Detect which cell encompasses the target text, then output its [X, Y] center coordinate. 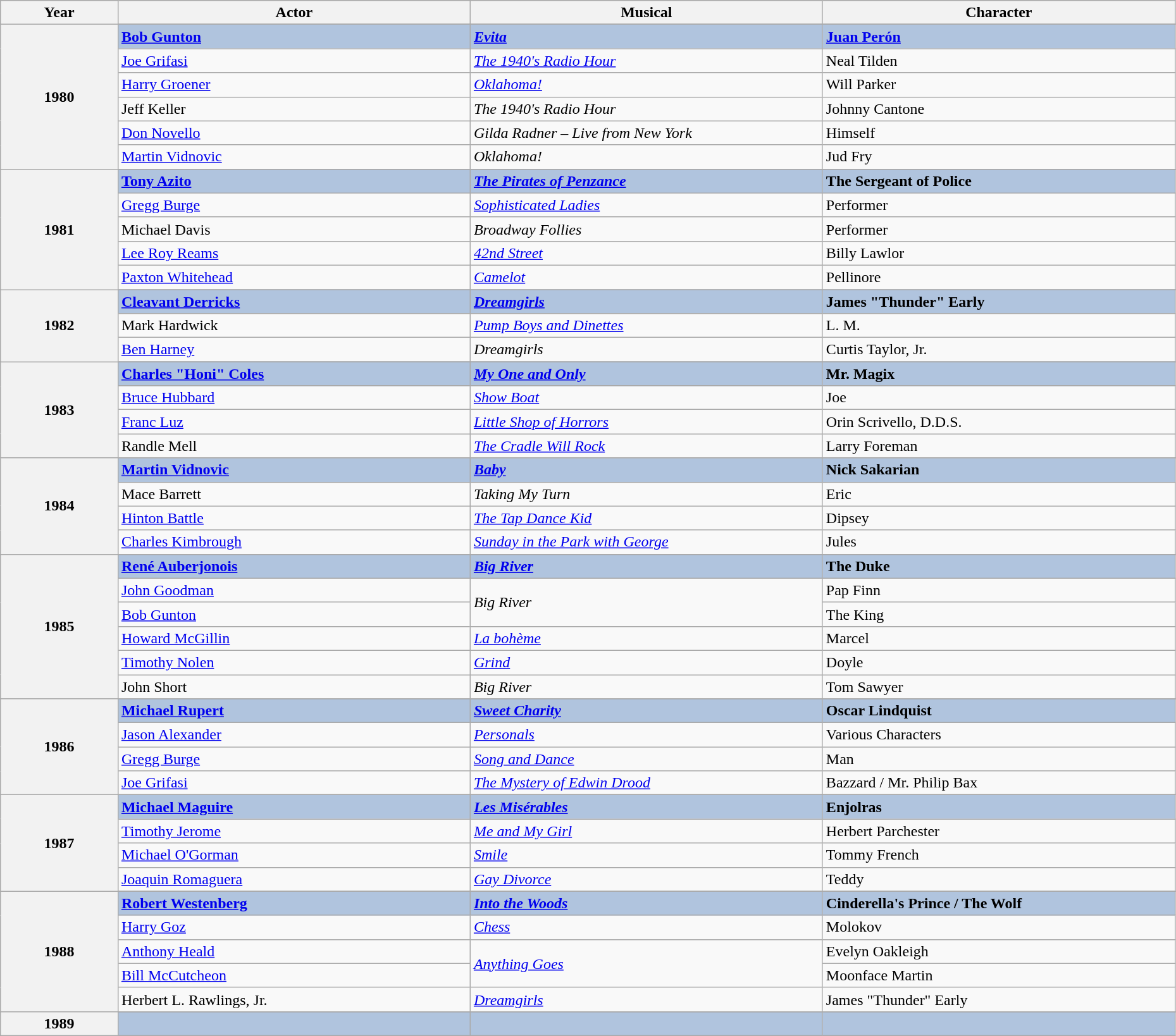
Michael Maguire [294, 807]
Robert Westenberg [294, 903]
Tommy French [998, 855]
Sophisticated Ladies [647, 205]
Personals [647, 735]
Michael Davis [294, 229]
The Tap Dance Kid [647, 518]
L. M. [998, 326]
Joe [998, 398]
1983 [59, 410]
The Mystery of Edwin Drood [647, 783]
Lee Roy Reams [294, 253]
Pap Finn [998, 590]
Man [998, 759]
Herbert L. Rawlings, Jr. [294, 999]
Baby [647, 470]
Tony Azito [294, 181]
Cleavant Derricks [294, 302]
Mr. Magix [998, 374]
Johnny Cantone [998, 109]
Show Boat [647, 398]
Billy Lawlor [998, 253]
Hinton Battle [294, 518]
Camelot [647, 277]
Herbert Parchester [998, 831]
Will Parker [998, 85]
Bazzard / Mr. Philip Bax [998, 783]
Randle Mell [294, 446]
Chess [647, 927]
Charles Kimbrough [294, 542]
1981 [59, 229]
The Sergeant of Police [998, 181]
Doyle [998, 662]
The King [998, 614]
Ben Harney [294, 350]
Cinderella's Prince / The Wolf [998, 903]
Into the Woods [647, 903]
1982 [59, 326]
Molokov [998, 927]
Neal Tilden [998, 61]
La bohème [647, 638]
Broadway Follies [647, 229]
Michael O'Gorman [294, 855]
Orin Scrivello, D.D.S. [998, 422]
1987 [59, 843]
Harry Goz [294, 927]
Musical [647, 13]
Taking My Turn [647, 494]
Curtis Taylor, Jr. [998, 350]
1984 [59, 506]
Moonface Martin [998, 975]
Little Shop of Horrors [647, 422]
42nd Street [647, 253]
Song and Dance [647, 759]
Jules [998, 542]
Jason Alexander [294, 735]
Marcel [998, 638]
Timothy Jerome [294, 831]
1988 [59, 951]
Himself [998, 133]
Teddy [998, 879]
Bruce Hubbard [294, 398]
My One and Only [647, 374]
Various Characters [998, 735]
Gilda Radner – Live from New York [647, 133]
Larry Foreman [998, 446]
Pump Boys and Dinettes [647, 326]
Jeff Keller [294, 109]
John Short [294, 686]
Character [998, 13]
1980 [59, 97]
Anthony Heald [294, 951]
Bill McCutcheon [294, 975]
Tom Sawyer [998, 686]
Smile [647, 855]
Dipsey [998, 518]
Franc Luz [294, 422]
Eric [998, 494]
1985 [59, 626]
The Duke [998, 566]
Howard McGillin [294, 638]
Evita [647, 37]
Sweet Charity [647, 711]
The Pirates of Penzance [647, 181]
1989 [59, 1023]
Anything Goes [647, 963]
Paxton Whitehead [294, 277]
René Auberjonois [294, 566]
Enjolras [998, 807]
Pellinore [998, 277]
Gay Divorce [647, 879]
Timothy Nolen [294, 662]
Year [59, 13]
Mark Hardwick [294, 326]
Evelyn Oakleigh [998, 951]
Harry Groener [294, 85]
Jud Fry [998, 157]
Michael Rupert [294, 711]
Don Novello [294, 133]
Joaquin Romaguera [294, 879]
Oscar Lindquist [998, 711]
John Goodman [294, 590]
Juan Perón [998, 37]
Les Misérables [647, 807]
Mace Barrett [294, 494]
The Cradle Will Rock [647, 446]
Grind [647, 662]
Nick Sakarian [998, 470]
Charles "Honi" Coles [294, 374]
Actor [294, 13]
1986 [59, 747]
Sunday in the Park with George [647, 542]
Me and My Girl [647, 831]
